Output the (x, y) coordinate of the center of the cell containing the given text.  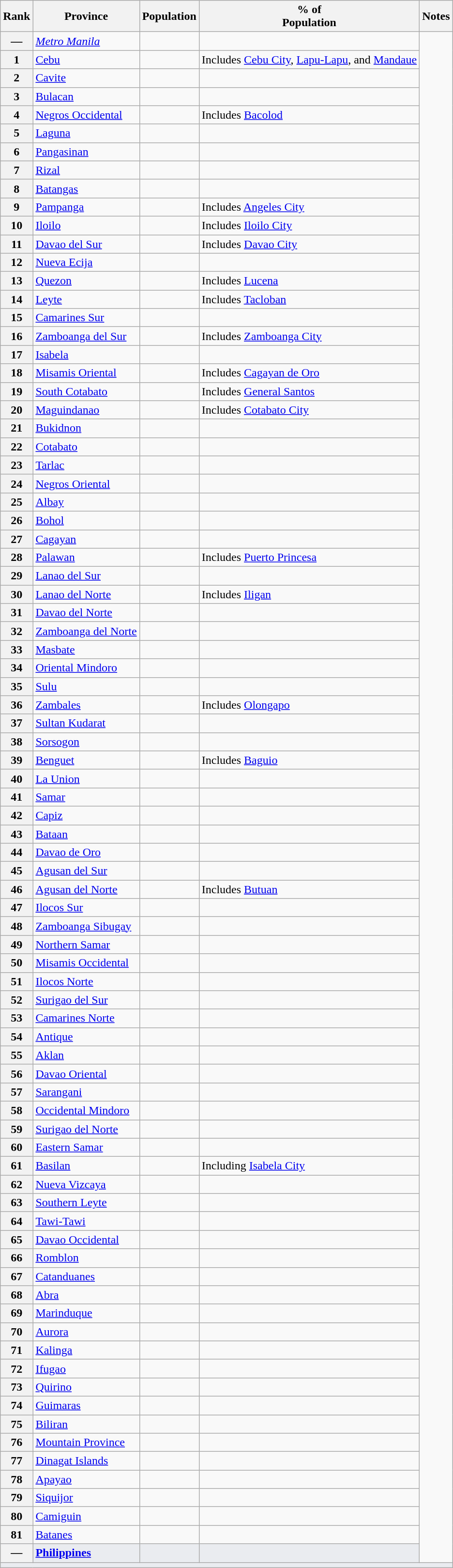
Ilocos Sur (86, 908)
48 (16, 926)
78 (16, 1479)
Includes Iligan (309, 594)
31 (16, 613)
Batanes (86, 1535)
Zambales (86, 705)
45 (16, 871)
Ilocos Norte (86, 981)
46 (16, 889)
75 (16, 1424)
Lanao del Norte (86, 594)
73 (16, 1387)
61 (16, 1166)
76 (16, 1443)
Siquijor (86, 1498)
Palawan (86, 558)
25 (16, 502)
6 (16, 152)
Davao Oriental (86, 1073)
28 (16, 558)
Davao de Oro (86, 853)
Includes Angeles City (309, 207)
Bohol (86, 520)
Cotabato (86, 447)
72 (16, 1368)
Bataan (86, 834)
Rank (16, 16)
Philippines (86, 1553)
70 (16, 1332)
40 (16, 778)
Oriental Mindoro (86, 668)
Quirino (86, 1387)
21 (16, 428)
80 (16, 1516)
South Cotabato (86, 391)
39 (16, 760)
Davao Occidental (86, 1240)
Notes (436, 16)
57 (16, 1092)
Guimaras (86, 1405)
49 (16, 945)
24 (16, 483)
41 (16, 797)
Romblon (86, 1258)
7 (16, 170)
Quezon (86, 281)
Lanao del Sur (86, 576)
Includes Puerto Princesa (309, 558)
32 (16, 631)
Rizal (86, 170)
20 (16, 410)
% ofPopulation (309, 16)
60 (16, 1148)
52 (16, 1000)
Includes Bacolod (309, 115)
Includes Baguio (309, 760)
Nueva Ecija (86, 263)
13 (16, 281)
62 (16, 1184)
71 (16, 1350)
Bukidnon (86, 428)
Aurora (86, 1332)
50 (16, 963)
Pampanga (86, 207)
Cagayan (86, 539)
Includes Butuan (309, 889)
Davao del Norte (86, 613)
3 (16, 96)
Camarines Norte (86, 1018)
Capiz (86, 815)
Iloilo (86, 225)
Includes General Santos (309, 391)
58 (16, 1110)
Including Isabela City (309, 1166)
8 (16, 188)
Masbate (86, 650)
Samar (86, 797)
Sorsogon (86, 742)
35 (16, 686)
Sarangani (86, 1092)
Includes Davao City (309, 244)
26 (16, 520)
Antique (86, 1037)
Tarlac (86, 465)
56 (16, 1073)
17 (16, 355)
Isabela (86, 355)
23 (16, 465)
Basilan (86, 1166)
Negros Occidental (86, 115)
14 (16, 299)
18 (16, 373)
Includes Zamboanga City (309, 336)
67 (16, 1276)
Kalinga (86, 1350)
19 (16, 391)
Misamis Oriental (86, 373)
Laguna (86, 133)
Apayao (86, 1479)
Tawi-Tawi (86, 1221)
Includes Olongapo (309, 705)
36 (16, 705)
53 (16, 1018)
22 (16, 447)
15 (16, 318)
Biliran (86, 1424)
Includes Lucena (309, 281)
10 (16, 225)
Misamis Occidental (86, 963)
43 (16, 834)
Aklan (86, 1055)
74 (16, 1405)
30 (16, 594)
Includes Tacloban (309, 299)
Southern Leyte (86, 1203)
Pangasinan (86, 152)
65 (16, 1240)
Sultan Kudarat (86, 723)
Metro Manila (86, 41)
42 (16, 815)
Includes Cotabato City (309, 410)
59 (16, 1129)
Negros Oriental (86, 483)
Cavite (86, 78)
81 (16, 1535)
66 (16, 1258)
Catanduanes (86, 1276)
77 (16, 1461)
Albay (86, 502)
Agusan del Sur (86, 871)
79 (16, 1498)
Agusan del Norte (86, 889)
Batangas (86, 188)
Province (86, 16)
Cebu (86, 60)
33 (16, 650)
Camiguin (86, 1516)
64 (16, 1221)
La Union (86, 778)
9 (16, 207)
47 (16, 908)
69 (16, 1313)
Dinagat Islands (86, 1461)
2 (16, 78)
68 (16, 1295)
1 (16, 60)
Abra (86, 1295)
Benguet (86, 760)
Davao del Sur (86, 244)
Sulu (86, 686)
Population (169, 16)
12 (16, 263)
Zamboanga Sibugay (86, 926)
Nueva Vizcaya (86, 1184)
38 (16, 742)
54 (16, 1037)
4 (16, 115)
Zamboanga del Sur (86, 336)
Includes Cebu City, Lapu-Lapu, and Mandaue (309, 60)
44 (16, 853)
Mountain Province (86, 1443)
Zamboanga del Norte (86, 631)
Leyte (86, 299)
16 (16, 336)
Northern Samar (86, 945)
Occidental Mindoro (86, 1110)
37 (16, 723)
63 (16, 1203)
5 (16, 133)
11 (16, 244)
27 (16, 539)
Bulacan (86, 96)
55 (16, 1055)
Surigao del Sur (86, 1000)
34 (16, 668)
Includes Cagayan de Oro (309, 373)
Surigao del Norte (86, 1129)
Camarines Sur (86, 318)
51 (16, 981)
Ifugao (86, 1368)
Marinduque (86, 1313)
Eastern Samar (86, 1148)
Maguindanao (86, 410)
29 (16, 576)
Includes Iloilo City (309, 225)
